Scan for the cell matching the given text and deliver its (X, Y) coordinate at center. 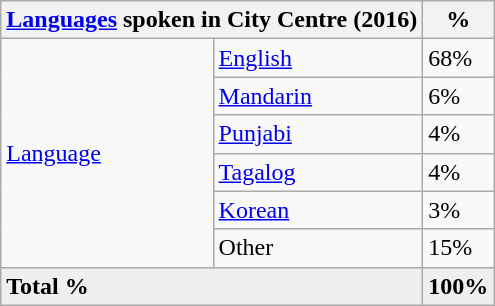
Punjabi (318, 134)
Tagalog (318, 172)
6% (458, 96)
15% (458, 248)
% (458, 20)
Mandarin (318, 96)
3% (458, 210)
Language (107, 153)
68% (458, 58)
English (318, 58)
Languages spoken in City Centre (2016) (212, 20)
Total % (212, 286)
Korean (318, 210)
Other (318, 248)
100% (458, 286)
